For the text-containing cell, return its midpoint in (x, y) coordinate format. 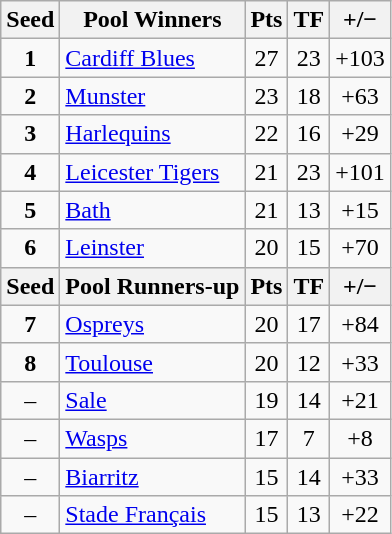
8 (30, 362)
+101 (360, 172)
Leinster (152, 248)
27 (266, 58)
+70 (360, 248)
12 (309, 362)
Biarritz (152, 477)
Pool Winners (152, 20)
Wasps (152, 438)
18 (309, 96)
+15 (360, 210)
Cardiff Blues (152, 58)
Harlequins (152, 134)
Munster (152, 96)
Stade Français (152, 515)
4 (30, 172)
+63 (360, 96)
+8 (360, 438)
Ospreys (152, 324)
5 (30, 210)
Pool Runners-up (152, 286)
Leicester Tigers (152, 172)
+84 (360, 324)
22 (266, 134)
+21 (360, 400)
+103 (360, 58)
3 (30, 134)
+29 (360, 134)
16 (309, 134)
6 (30, 248)
Sale (152, 400)
Bath (152, 210)
Toulouse (152, 362)
1 (30, 58)
19 (266, 400)
2 (30, 96)
+22 (360, 515)
